Provide the (x, y) coordinate of the cell's center where the given text is located.  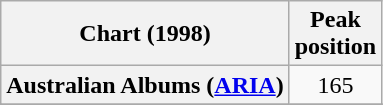
Australian Albums (ARIA) (145, 85)
Chart (1998) (145, 34)
Peakposition (335, 34)
165 (335, 85)
